Extract the [X, Y] coordinate from the center of the cell holding the provided text.  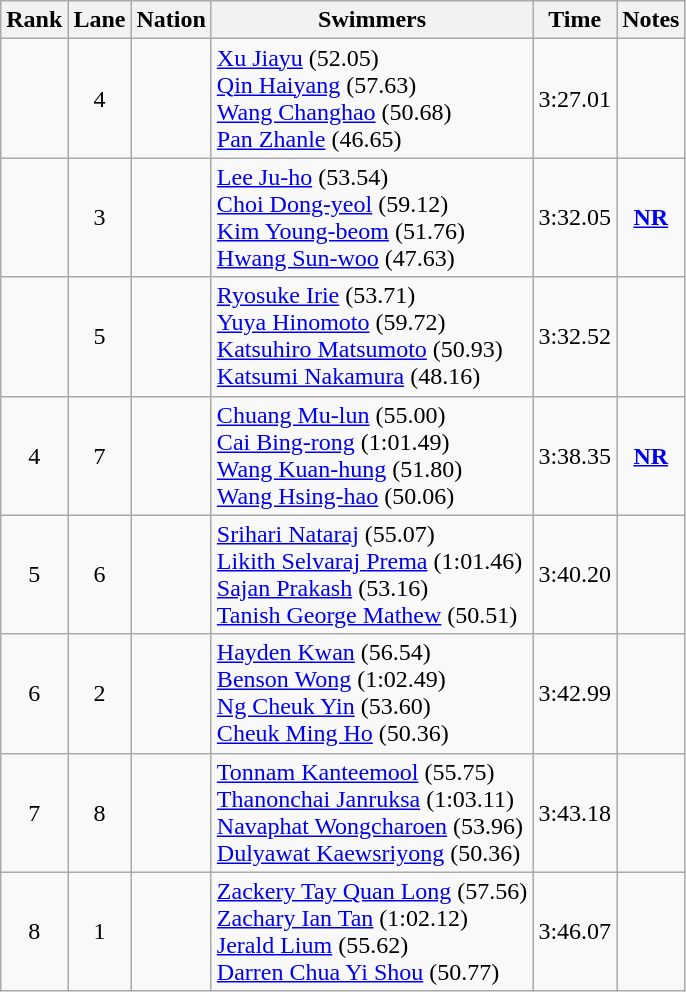
3:42.99 [575, 694]
Nation [171, 20]
3:38.35 [575, 456]
2 [100, 694]
Lane [100, 20]
3:32.05 [575, 218]
Tonnam Kanteemool (55.75)Thanonchai Janruksa (1:03.11)Navaphat Wongcharoen (53.96)Dulyawat Kaewsriyong (50.36) [372, 812]
Ryosuke Irie (53.71)Yuya Hinomoto (59.72)Katsuhiro Matsumoto (50.93)Katsumi Nakamura (48.16) [372, 336]
Rank [34, 20]
Hayden Kwan (56.54)Benson Wong (1:02.49)Ng Cheuk Yin (53.60)Cheuk Ming Ho (50.36) [372, 694]
Chuang Mu-lun (55.00)Cai Bing-rong (1:01.49)Wang Kuan-hung (51.80)Wang Hsing-hao (50.06) [372, 456]
Lee Ju-ho (53.54)Choi Dong-yeol (59.12)Kim Young-beom (51.76)Hwang Sun-woo (47.63) [372, 218]
3:40.20 [575, 574]
Xu Jiayu (52.05)Qin Haiyang (57.63)Wang Changhao (50.68)Pan Zhanle (46.65) [372, 98]
3:27.01 [575, 98]
Zackery Tay Quan Long (57.56)Zachary Ian Tan (1:02.12)Jerald Lium (55.62)Darren Chua Yi Shou (50.77) [372, 932]
Srihari Nataraj (55.07)Likith Selvaraj Prema (1:01.46)Sajan Prakash (53.16)Tanish George Mathew (50.51) [372, 574]
Notes [651, 20]
1 [100, 932]
3:46.07 [575, 932]
3 [100, 218]
Swimmers [372, 20]
3:32.52 [575, 336]
Time [575, 20]
3:43.18 [575, 812]
